Detect which cell encompasses the target text, then output its [X, Y] center coordinate. 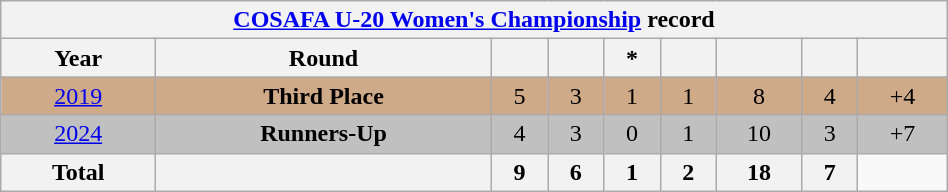
5 [519, 96]
Round [324, 58]
2 [688, 172]
2024 [78, 134]
0 [632, 134]
2019 [78, 96]
Runners-Up [324, 134]
COSAFA U-20 Women's Championship record [474, 20]
Total [78, 172]
Third Place [324, 96]
* [632, 58]
8 [758, 96]
7 [830, 172]
+4 [902, 96]
Year [78, 58]
6 [576, 172]
18 [758, 172]
9 [519, 172]
+7 [902, 134]
10 [758, 134]
